For the text-containing cell, return its midpoint in (X, Y) coordinate format. 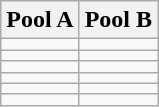
Pool B (118, 20)
Pool A (40, 20)
